Provide the (x, y) coordinate of the cell's center where the given text is located.  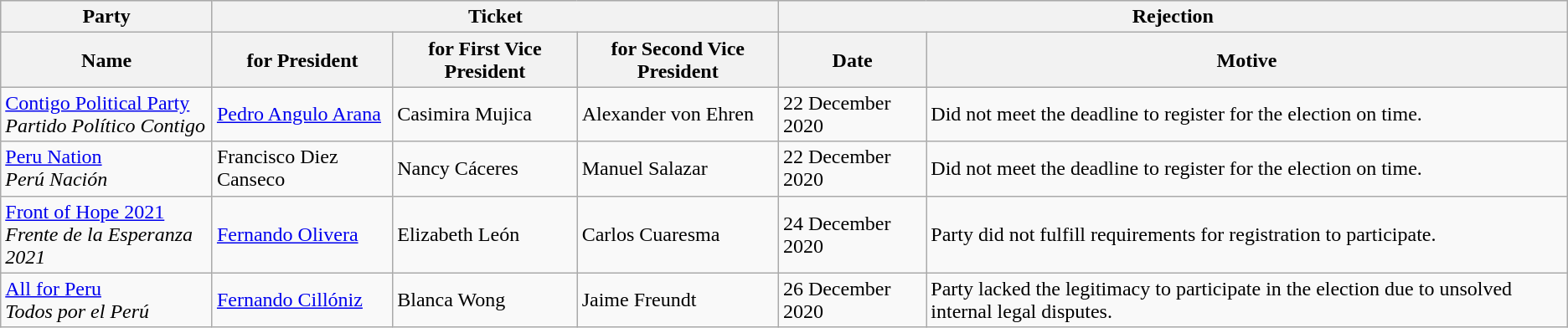
Contigo Political Party Partido Político Contigo (107, 114)
Date (852, 60)
Jaime Freundt (678, 300)
Front of Hope 2021 Frente de la Esperanza 2021 (107, 234)
Rejection (1173, 17)
Motive (1246, 60)
All for Peru Todos por el Perú (107, 300)
Party did not fulfill requirements for registration to participate. (1246, 234)
for Second Vice President (678, 60)
Francisco Diez Canseco (302, 169)
Nancy Cáceres (485, 169)
Party lacked the legitimacy to participate in the election due to unsolved internal legal disputes. (1246, 300)
26 December 2020 (852, 300)
24 December 2020 (852, 234)
Pedro Angulo Arana (302, 114)
Peru Nation Perú Nación (107, 169)
for First Vice President (485, 60)
Blanca Wong (485, 300)
Elizabeth León (485, 234)
for President (302, 60)
Party (107, 17)
Alexander von Ehren (678, 114)
Name (107, 60)
Fernando Cillóniz (302, 300)
Fernando Olivera (302, 234)
Ticket (495, 17)
Casimira Mujica (485, 114)
Carlos Cuaresma (678, 234)
Manuel Salazar (678, 169)
